Search for the cell housing the specified text and yield its (X, Y) center coordinate. 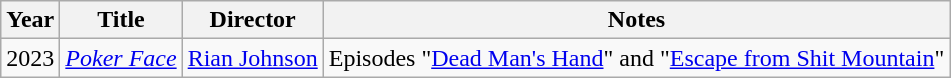
Year (30, 20)
Poker Face (121, 58)
Rian Johnson (252, 58)
Title (121, 20)
Notes (636, 20)
Episodes "Dead Man's Hand" and "Escape from Shit Mountain" (636, 58)
2023 (30, 58)
Director (252, 20)
